Scan for the cell matching the given text and deliver its [x, y] coordinate at center. 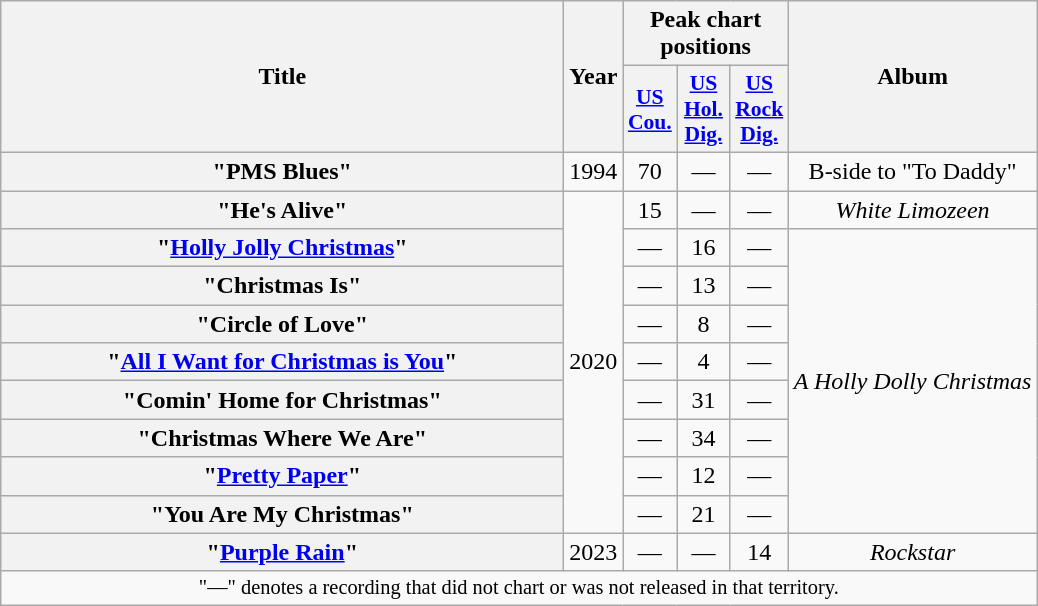
21 [704, 514]
8 [704, 324]
"You Are My Christmas" [282, 514]
Title [282, 77]
"Comin' Home for Christmas" [282, 400]
31 [704, 400]
US Rock Dig. [759, 110]
US Cou. [650, 110]
Peak chartpositions [706, 34]
Album [912, 77]
"Pretty Paper" [282, 476]
"Christmas Where We Are" [282, 438]
US Hol. Dig. [704, 110]
15 [650, 209]
White Limozeen [912, 209]
"PMS Blues" [282, 171]
12 [704, 476]
Rockstar [912, 552]
"—" denotes a recording that did not chart or was not released in that territory. [519, 588]
4 [704, 362]
2020 [594, 362]
1994 [594, 171]
13 [704, 286]
B-side to "To Daddy" [912, 171]
"Purple Rain" [282, 552]
A Holly Dolly Christmas [912, 381]
2023 [594, 552]
Year [594, 77]
34 [704, 438]
70 [650, 171]
"All I Want for Christmas is You" [282, 362]
16 [704, 248]
"Christmas Is" [282, 286]
"Holly Jolly Christmas" [282, 248]
"He's Alive" [282, 209]
"Circle of Love" [282, 324]
14 [759, 552]
